Pinpoint the cell where the given text exists, returning its (x, y) midpoint coordinate. 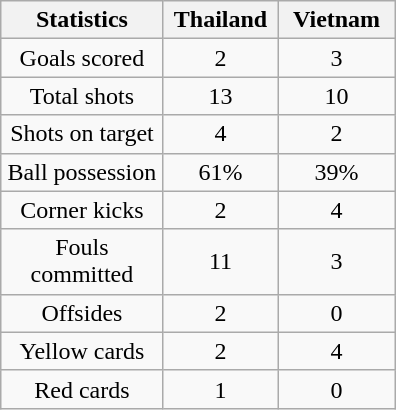
Offsides (82, 313)
61% (220, 172)
Goals scored (82, 58)
Corner kicks (82, 210)
Thailand (220, 20)
Total shots (82, 96)
39% (337, 172)
10 (337, 96)
Yellow cards (82, 351)
Ball possession (82, 172)
Vietnam (337, 20)
1 (220, 389)
Shots on target (82, 134)
11 (220, 262)
13 (220, 96)
Fouls committed (82, 262)
Red cards (82, 389)
Statistics (82, 20)
